Locate the cell with the specified text and output its (x, y) center coordinate. 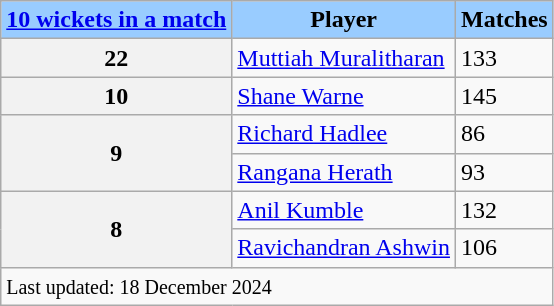
10 (116, 96)
86 (504, 134)
133 (504, 58)
Shane Warne (344, 96)
Matches (504, 20)
93 (504, 172)
Anil Kumble (344, 210)
132 (504, 210)
Ravichandran Ashwin (344, 248)
9 (116, 153)
Rangana Herath (344, 172)
10 wickets in a match (116, 20)
Muttiah Muralitharan (344, 58)
106 (504, 248)
8 (116, 229)
Last updated: 18 December 2024 (277, 286)
22 (116, 58)
Richard Hadlee (344, 134)
145 (504, 96)
Player (344, 20)
